Detect which cell encompasses the target text, then output its [X, Y] center coordinate. 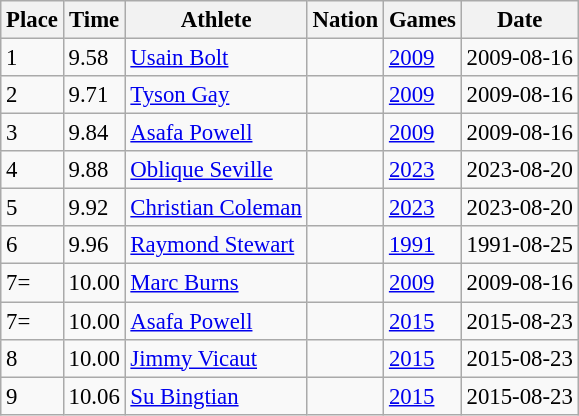
Time [94, 20]
Su Bingtian [216, 396]
Raymond Stewart [216, 245]
9 [32, 396]
8 [32, 358]
10.06 [94, 396]
6 [32, 245]
9.71 [94, 95]
Date [520, 20]
9.92 [94, 208]
Games [423, 20]
2 [32, 95]
9.96 [94, 245]
Oblique Seville [216, 170]
5 [32, 208]
Jimmy Vicaut [216, 358]
Tyson Gay [216, 95]
Athlete [216, 20]
1991 [423, 245]
Nation [345, 20]
9.58 [94, 58]
Place [32, 20]
1991-08-25 [520, 245]
9.88 [94, 170]
4 [32, 170]
9.84 [94, 133]
1 [32, 58]
Marc Burns [216, 283]
Usain Bolt [216, 58]
Christian Coleman [216, 208]
3 [32, 133]
